For the text-containing cell, return its midpoint in [X, Y] coordinate format. 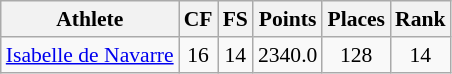
128 [356, 55]
16 [198, 55]
2340.0 [288, 55]
CF [198, 19]
Points [288, 19]
Athlete [90, 19]
Rank [420, 19]
Isabelle de Navarre [90, 55]
FS [236, 19]
Places [356, 19]
